Pinpoint the cell where the given text exists, returning its [X, Y] midpoint coordinate. 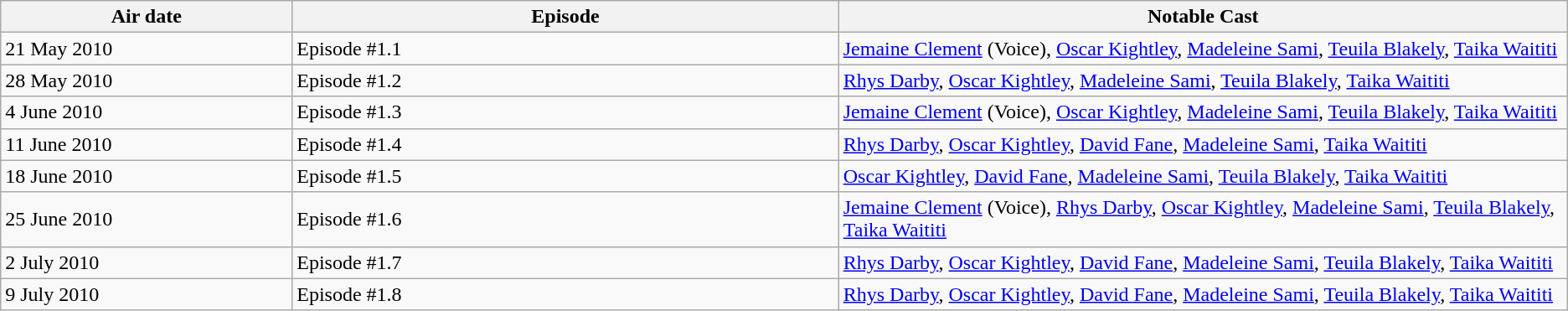
Episode #1.3 [565, 112]
Notable Cast [1203, 17]
11 June 2010 [147, 144]
Episode #1.5 [565, 176]
Rhys Darby, Oscar Kightley, David Fane, Madeleine Sami, Taika Waititi [1203, 144]
18 June 2010 [147, 176]
25 June 2010 [147, 220]
Episode #1.2 [565, 80]
Episode #1.4 [565, 144]
4 June 2010 [147, 112]
Rhys Darby, Oscar Kightley, Madeleine Sami, Teuila Blakely, Taika Waititi [1203, 80]
Oscar Kightley, David Fane, Madeleine Sami, Teuila Blakely, Taika Waititi [1203, 176]
Episode #1.8 [565, 294]
Episode #1.6 [565, 220]
Jemaine Clement (Voice), Rhys Darby, Oscar Kightley, Madeleine Sami, Teuila Blakely, Taika Waititi [1203, 220]
Episode #1.1 [565, 49]
9 July 2010 [147, 294]
Air date [147, 17]
Episode #1.7 [565, 262]
Episode [565, 17]
28 May 2010 [147, 80]
2 July 2010 [147, 262]
21 May 2010 [147, 49]
